Extract the (x, y) coordinate from the center of the cell holding the provided text.  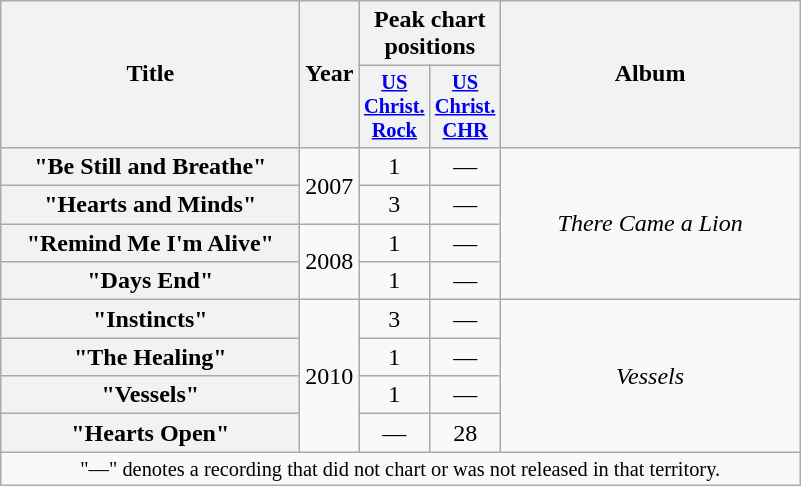
"Hearts Open" (150, 433)
Year (330, 74)
"—" denotes a recording that did not chart or was not released in that territory. (400, 469)
There Came a Lion (650, 223)
2007 (330, 185)
Album (650, 74)
"Days End" (150, 281)
"Instincts" (150, 319)
"The Healing" (150, 357)
Title (150, 74)
Peak chart positions (430, 34)
USChrist.CHR (466, 107)
"Hearts and Minds" (150, 205)
2010 (330, 376)
"Remind Me I'm Alive" (150, 243)
USChrist.Rock (394, 107)
"Vessels" (150, 395)
Vessels (650, 376)
28 (466, 433)
"Be Still and Breathe" (150, 166)
2008 (330, 262)
